Return the [x, y] coordinate for the center point of the cell that contains the specified text.  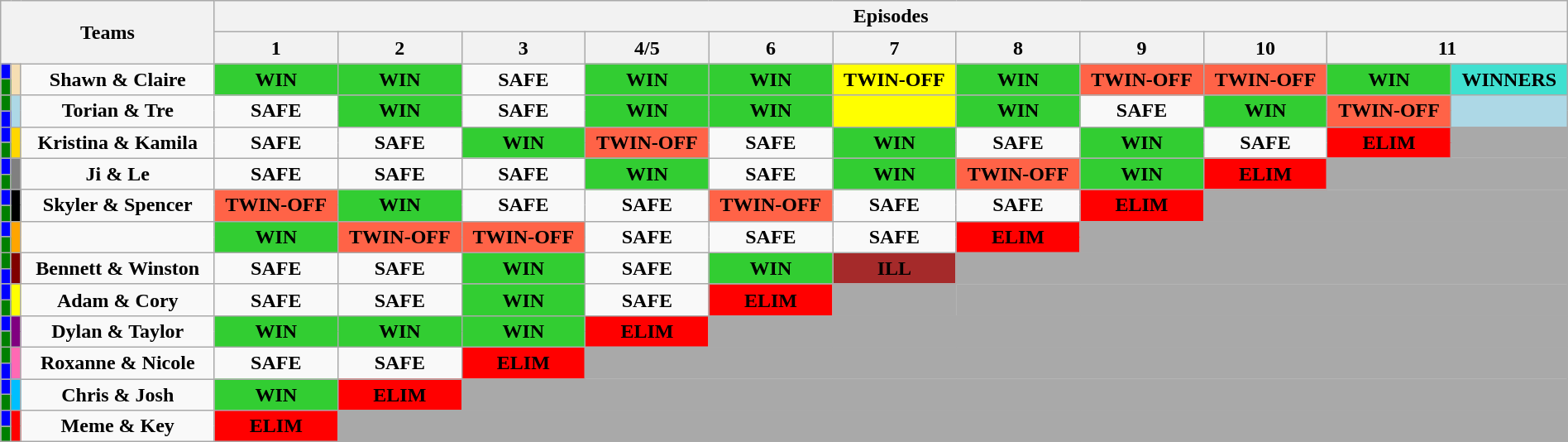
8 [1018, 48]
11 [1447, 48]
3 [523, 48]
Adam & Cory [117, 300]
6 [771, 48]
9 [1142, 48]
ILL [895, 268]
Roxanne & Nicole [117, 363]
Episodes [891, 17]
4/5 [648, 48]
Skyler & Spencer [117, 205]
WINNERS [1508, 79]
Torian & Tre [117, 111]
Chris & Josh [117, 395]
Teams [108, 32]
Ji & Le [117, 174]
Dylan & Taylor [117, 331]
10 [1265, 48]
7 [895, 48]
Shawn & Claire [117, 79]
Meme & Key [117, 426]
2 [400, 48]
1 [276, 48]
Bennett & Winston [117, 268]
Kristina & Kamila [117, 142]
